Extract the (x, y) coordinate from the center of the cell holding the provided text.  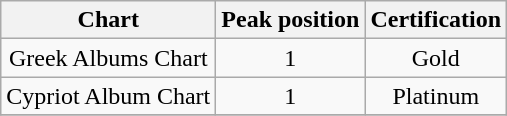
Peak position (290, 20)
Gold (436, 58)
Greek Albums Chart (108, 58)
Platinum (436, 96)
Chart (108, 20)
Cypriot Album Chart (108, 96)
Certification (436, 20)
